Pinpoint the cell where the given text exists, returning its [x, y] midpoint coordinate. 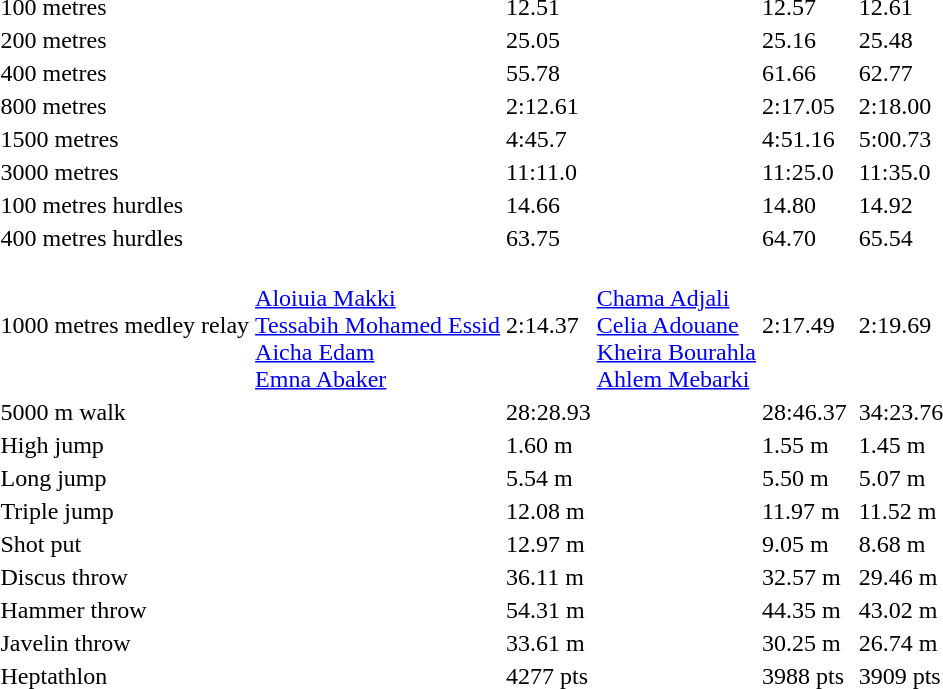
11:25.0 [805, 172]
11.97 m [805, 511]
12.08 m [549, 511]
11:11.0 [549, 172]
64.70 [805, 238]
5.54 m [549, 478]
14.80 [805, 205]
54.31 m [549, 610]
30.25 m [805, 643]
14.66 [549, 205]
12.97 m [549, 544]
Chama AdjaliCelia AdouaneKheira BourahlaAhlem Mebarki [676, 325]
25.16 [805, 40]
33.61 m [549, 643]
9.05 m [805, 544]
28:46.37 [805, 412]
2:14.37 [549, 325]
Aloiuia MakkiTessabih Mohamed EssidAicha EdamEmna Abaker [378, 325]
4:45.7 [549, 139]
2:17.49 [805, 325]
2:17.05 [805, 106]
4:51.16 [805, 139]
55.78 [549, 73]
32.57 m [805, 577]
5.50 m [805, 478]
61.66 [805, 73]
1.55 m [805, 445]
1.60 m [549, 445]
63.75 [549, 238]
2:12.61 [549, 106]
36.11 m [549, 577]
28:28.93 [549, 412]
25.05 [549, 40]
44.35 m [805, 610]
